Scan for the cell matching the given text and deliver its (X, Y) coordinate at center. 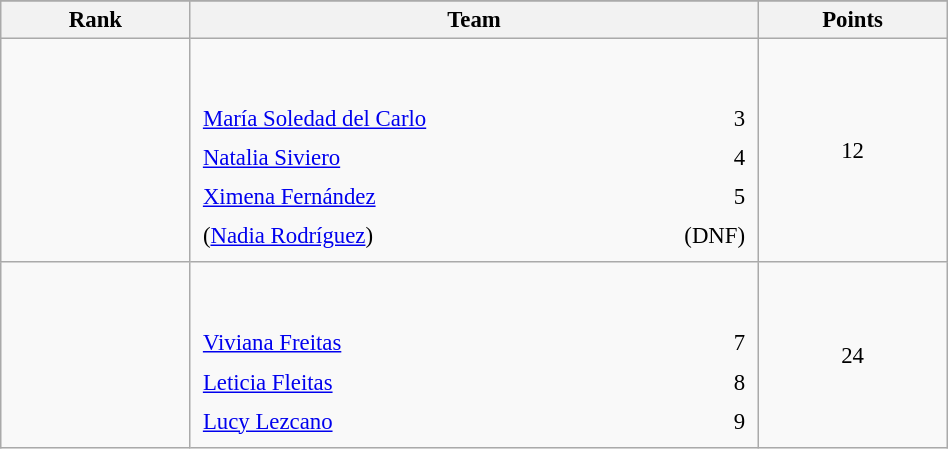
Points (852, 20)
12 (852, 151)
Viviana Freitas (438, 343)
5 (686, 197)
Leticia Fleitas (438, 382)
9 (716, 421)
María Soledad del Carlo 3 Natalia Siviero 4 Ximena Fernández 5 (Nadia Rodríguez) (DNF) (474, 151)
3 (686, 119)
Lucy Lezcano (438, 421)
Viviana Freitas 7 Leticia Fleitas 8 Lucy Lezcano 9 (474, 354)
24 (852, 354)
(DNF) (686, 236)
Ximena Fernández (409, 197)
Rank (96, 20)
8 (716, 382)
Team (474, 20)
María Soledad del Carlo (409, 119)
7 (716, 343)
(Nadia Rodríguez) (409, 236)
Natalia Siviero (409, 158)
4 (686, 158)
